Locate the cell with the specified text and output its [X, Y] center coordinate. 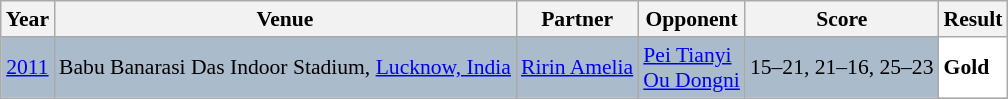
15–21, 21–16, 25–23 [842, 68]
Venue [285, 19]
Partner [577, 19]
Gold [974, 68]
2011 [28, 68]
Year [28, 19]
Score [842, 19]
Opponent [692, 19]
Pei Tianyi Ou Dongni [692, 68]
Babu Banarasi Das Indoor Stadium, Lucknow, India [285, 68]
Ririn Amelia [577, 68]
Result [974, 19]
